Search for the cell housing the specified text and yield its [x, y] center coordinate. 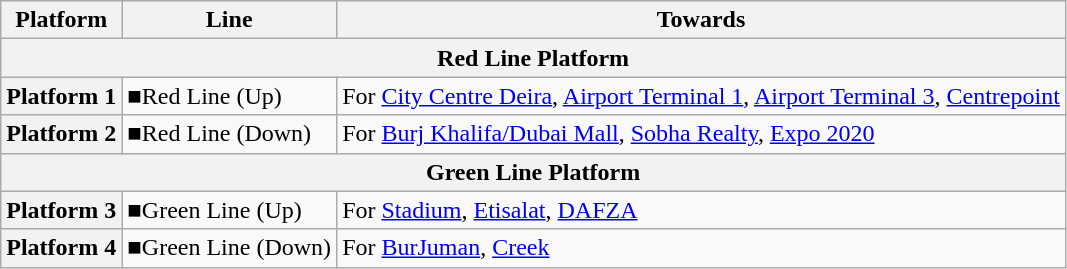
■Red Line (Down) [230, 134]
Platform 2 [62, 134]
For Stadium, Etisalat, DAFZA [702, 210]
Platform [62, 20]
Platform 4 [62, 248]
Platform 3 [62, 210]
Platform 1 [62, 96]
Towards [702, 20]
For City Centre Deira, Airport Terminal 1, Airport Terminal 3, Centrepoint [702, 96]
■Green Line (Down) [230, 248]
Red Line Platform [534, 58]
Green Line Platform [534, 172]
For BurJuman, Creek [702, 248]
Line [230, 20]
■Green Line (Up) [230, 210]
■Red Line (Up) [230, 96]
For Burj Khalifa/Dubai Mall, Sobha Realty, Expo 2020 [702, 134]
